Detect which cell encompasses the target text, then output its (x, y) center coordinate. 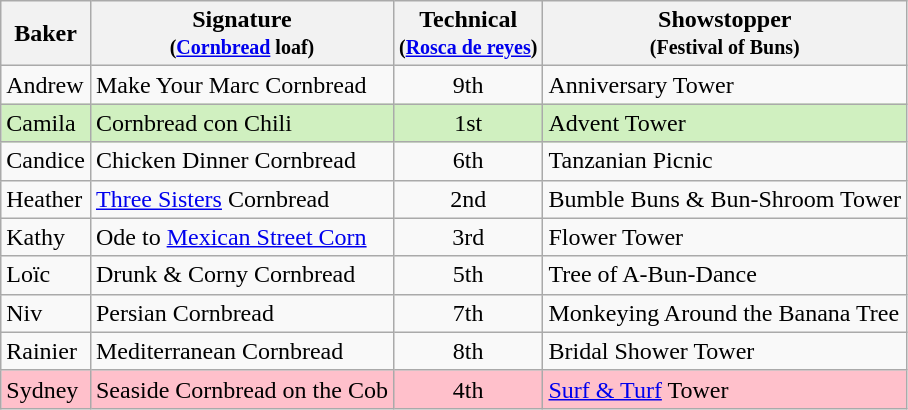
Bumble Buns & Bun-Shroom Tower (725, 199)
Tree of A-Bun-Dance (725, 275)
Loïc (46, 275)
Monkeying Around the Banana Tree (725, 313)
Tanzanian Picnic (725, 161)
6th (468, 161)
Kathy (46, 237)
7th (468, 313)
Rainier (46, 351)
Persian Cornbread (242, 313)
Camila (46, 123)
Niv (46, 313)
1st (468, 123)
Three Sisters Cornbread (242, 199)
9th (468, 85)
Heather (46, 199)
5th (468, 275)
Mediterranean Cornbread (242, 351)
Showstopper(Festival of Buns) (725, 34)
Technical(Rosca de reyes) (468, 34)
Sydney (46, 389)
Anniversary Tower (725, 85)
Bridal Shower Tower (725, 351)
2nd (468, 199)
Signature(Cornbread loaf) (242, 34)
8th (468, 351)
4th (468, 389)
Make Your Marc Cornbread (242, 85)
Candice (46, 161)
Seaside Cornbread on the Cob (242, 389)
Ode to Mexican Street Corn (242, 237)
3rd (468, 237)
Chicken Dinner Cornbread (242, 161)
Surf & Turf Tower (725, 389)
Advent Tower (725, 123)
Cornbread con Chili (242, 123)
Andrew (46, 85)
Baker (46, 34)
Drunk & Corny Cornbread (242, 275)
Flower Tower (725, 237)
